Determine the (X, Y) coordinate at the center of the cell enclosing the given text.  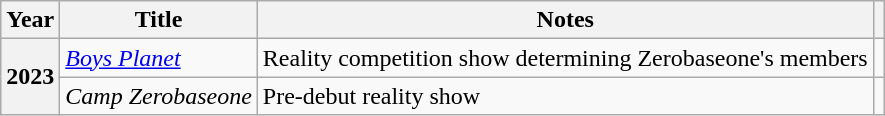
Title (159, 20)
2023 (30, 77)
Year (30, 20)
Camp Zerobaseone (159, 96)
Pre-debut reality show (565, 96)
Notes (565, 20)
Boys Planet (159, 58)
Reality competition show determining Zerobaseone's members (565, 58)
